Output the (x, y) coordinate of the center of the cell containing the given text.  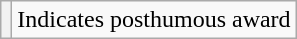
Indicates posthumous award (154, 20)
